Detect which cell encompasses the target text, then output its [X, Y] center coordinate. 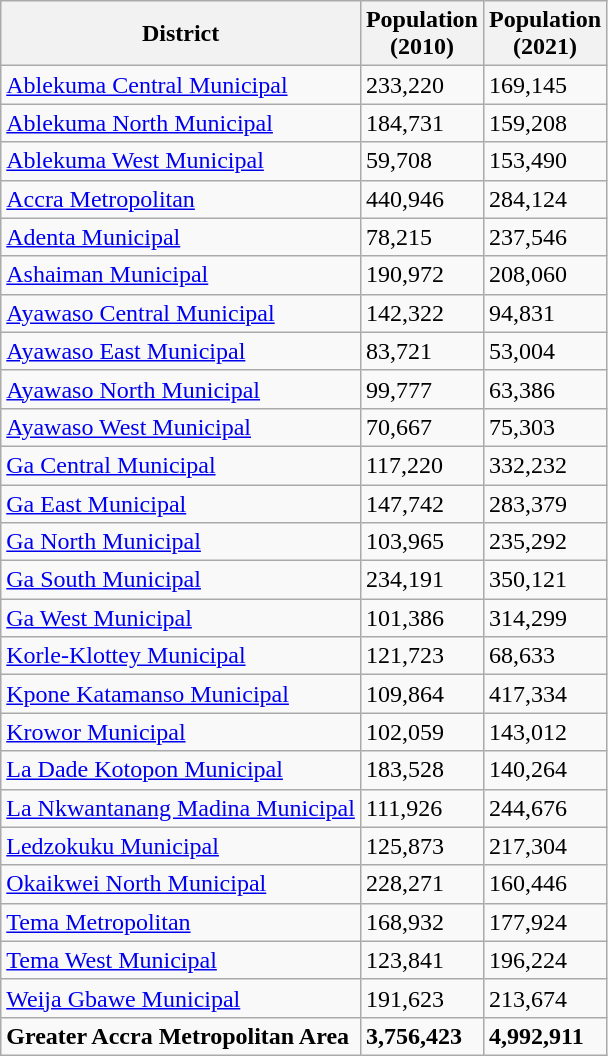
Ayawaso Central Municipal [181, 313]
160,446 [544, 884]
Ga South Municipal [181, 580]
237,546 [544, 237]
Korle-Klottey Municipal [181, 656]
3,756,423 [422, 1036]
Ga East Municipal [181, 503]
99,777 [422, 389]
350,121 [544, 580]
228,271 [422, 884]
Ledzokuku Municipal [181, 846]
153,490 [544, 161]
Tema Metropolitan [181, 922]
235,292 [544, 542]
Ayawaso West Municipal [181, 427]
68,633 [544, 656]
217,304 [544, 846]
332,232 [544, 465]
117,220 [422, 465]
169,145 [544, 85]
Greater Accra Metropolitan Area [181, 1036]
213,674 [544, 998]
233,220 [422, 85]
Population(2021) [544, 34]
Accra Metropolitan [181, 199]
143,012 [544, 732]
Ablekuma North Municipal [181, 123]
121,723 [422, 656]
63,386 [544, 389]
83,721 [422, 351]
Adenta Municipal [181, 237]
123,841 [422, 960]
La Nkwantanang Madina Municipal [181, 808]
183,528 [422, 770]
Kpone Katamanso Municipal [181, 694]
Ga West Municipal [181, 618]
417,334 [544, 694]
142,322 [422, 313]
101,386 [422, 618]
102,059 [422, 732]
177,924 [544, 922]
Ablekuma West Municipal [181, 161]
94,831 [544, 313]
284,124 [544, 199]
75,303 [544, 427]
190,972 [422, 275]
Ashaiman Municipal [181, 275]
Population(2010) [422, 34]
234,191 [422, 580]
Ga Central Municipal [181, 465]
147,742 [422, 503]
184,731 [422, 123]
168,932 [422, 922]
78,215 [422, 237]
59,708 [422, 161]
314,299 [544, 618]
Tema West Municipal [181, 960]
Krowor Municipal [181, 732]
111,926 [422, 808]
125,873 [422, 846]
191,623 [422, 998]
District [181, 34]
Ayawaso North Municipal [181, 389]
70,667 [422, 427]
159,208 [544, 123]
440,946 [422, 199]
4,992,911 [544, 1036]
Okaikwei North Municipal [181, 884]
103,965 [422, 542]
109,864 [422, 694]
Ayawaso East Municipal [181, 351]
Ablekuma Central Municipal [181, 85]
283,379 [544, 503]
208,060 [544, 275]
Weija Gbawe Municipal [181, 998]
140,264 [544, 770]
244,676 [544, 808]
Ga North Municipal [181, 542]
53,004 [544, 351]
La Dade Kotopon Municipal [181, 770]
196,224 [544, 960]
